For the text-containing cell, return its midpoint in [x, y] coordinate format. 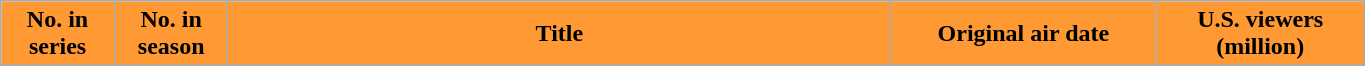
U.S. viewers(million) [1260, 34]
No. inseries [58, 34]
No. inseason [171, 34]
Title [560, 34]
Original air date [1024, 34]
